Return (x, y) of the center of cell containing provided text 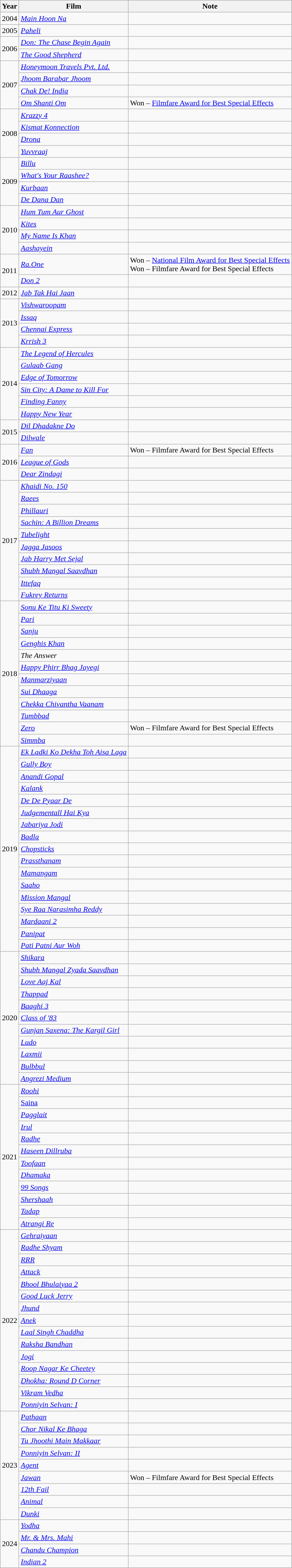
2018 (10, 674)
2012 (10, 293)
Ponniyin Selvan: I (74, 1405)
Ludo (74, 1042)
Angrezi Medium (74, 1078)
Sin City: A Dame to Kill For (74, 390)
Drona (74, 139)
Anandi Gopal (74, 776)
Jogi (74, 1357)
Tumbbad (74, 716)
De Dana Dan (74, 200)
Baaghi 3 (74, 1006)
2010 (10, 230)
Pati Patni Aur Woh (74, 946)
Laxmii (74, 1054)
Yodha (74, 1526)
Attack (74, 1272)
Sye Raa Narasimha Reddy (74, 909)
Bulbbul (74, 1066)
Sachin: A Billion Dreams (74, 522)
Shubh Mangal Zyada Saavdhan (74, 970)
Jabariya Jodi (74, 825)
What's Your Raashee? (74, 176)
Gunjan Saxena: The Kargil Girl (74, 1030)
Hum Tum Aur Ghost (74, 212)
Billu (74, 164)
Chopsticks (74, 849)
Kites (74, 224)
2022 (10, 1320)
Haseen Dillruba (74, 1151)
Krrish 3 (74, 341)
Fukrey Returns (74, 595)
Dhamaka (74, 1175)
Radhe Shyam (74, 1248)
Jagga Jasoos (74, 546)
Mardaani 2 (74, 921)
Happy Phirr Bhag Jayegi (74, 667)
Sanju (74, 631)
Animal (74, 1501)
Kismat Konnection (74, 127)
Dilwale (74, 438)
Kalank (74, 788)
2019 (10, 849)
Jab Harry Met Sejal (74, 559)
Ittefaq (74, 583)
Tu Jhoothi Main Makkaar (74, 1441)
Atrangi Re (74, 1223)
Saaho (74, 885)
Shershaah (74, 1199)
My Name Is Khan (74, 236)
Shubh Mangal Saavdhan (74, 571)
2006 (10, 49)
Om Shanti Om (74, 103)
2016 (10, 462)
RRR (74, 1260)
Roohi (74, 1090)
Mr. & Mrs. Mahi (74, 1538)
Gully Boy (74, 764)
99 Songs (74, 1187)
Love Aaj Kal (74, 982)
Edge of Tomorrow (74, 378)
Tadap (74, 1211)
Chandu Champion (74, 1550)
Happy New Year (74, 414)
Mamangam (74, 873)
Dunki (74, 1514)
2007 (10, 85)
2020 (10, 1018)
Simmba (74, 740)
Don 2 (74, 281)
Sui Dhaaga (74, 692)
Gehraiyaan (74, 1236)
2009 (10, 182)
Bhool Bhulaiyaa 2 (74, 1284)
The Good Shepherd (74, 55)
Genghis Khan (74, 643)
Issaq (74, 317)
Class of '83 (74, 1018)
2023 (10, 1465)
Paheli (74, 30)
Shikara (74, 958)
Radhe (74, 1139)
Pathaan (74, 1417)
Indian 2 (74, 1562)
Honeymoon Travels Pvt. Ltd. (74, 67)
2008 (10, 133)
2004 (10, 18)
Chekka Chivantha Vaanam (74, 704)
Thappad (74, 994)
Won – National Film Award for Best Special EffectsWon – Filmfare Award for Best Special Effects (210, 264)
Dil Dhadakne Do (74, 426)
Anek (74, 1320)
Don: The Chase Begin Again (74, 43)
Jawan (74, 1477)
Good Luck Jerry (74, 1296)
Krazzy 4 (74, 115)
Main Hoon Na (74, 18)
Ponniyin Selvan: II (74, 1453)
Judgementall Hai Kya (74, 813)
2017 (10, 540)
Agent (74, 1465)
Jab Tak Hai Jaan (74, 293)
The Legend of Hercules (74, 353)
Fan (74, 450)
Film (74, 6)
2013 (10, 323)
De De Pyaar De (74, 801)
Chor Nikal Ke Bhaga (74, 1429)
Badla (74, 837)
Phillauri (74, 510)
Raksha Bandhan (74, 1344)
League of Gods (74, 462)
Pagglait (74, 1115)
Roop Nagar Ke Cheetey (74, 1369)
Note (210, 6)
Vikram Vedha (74, 1393)
2014 (10, 384)
2015 (10, 432)
2024 (10, 1544)
Toofaan (74, 1163)
Saina (74, 1102)
Ra.One (74, 264)
Aashayein (74, 248)
Dear Zindagi (74, 474)
Year (10, 6)
Laal Singh Chaddha (74, 1332)
Dhokha: Round D Corner (74, 1381)
Pari (74, 619)
Finding Fanny (74, 402)
Vishwaroopam (74, 305)
Ek Ladki Ko Dekha Toh Aisa Laga (74, 752)
Kurbaan (74, 188)
Jhund (74, 1308)
Chennai Express (74, 329)
Jhoom Barabar Jhoom (74, 79)
2005 (10, 30)
Khaidi No. 150 (74, 486)
Manmarziyaan (74, 680)
Mission Mangal (74, 897)
2021 (10, 1157)
Irul (74, 1127)
The Answer (74, 655)
12th Fail (74, 1489)
Chak De! India (74, 91)
Prassthanam (74, 861)
2011 (10, 271)
Sonu Ke Titu Ki Sweety (74, 607)
Gulaab Gang (74, 365)
Zero (74, 728)
Raees (74, 498)
Yuvvraaj (74, 151)
Tubelight (74, 534)
Panipat (74, 933)
